Return the (X, Y) coordinate for the center point of the cell that contains the specified text.  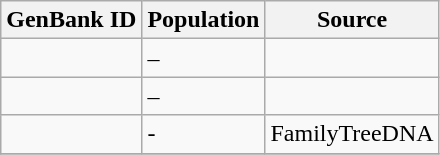
Population (204, 20)
Source (352, 20)
GenBank ID (72, 20)
- (204, 134)
FamilyTreeDNA (352, 134)
